Scan for the cell matching the given text and deliver its [X, Y] coordinate at center. 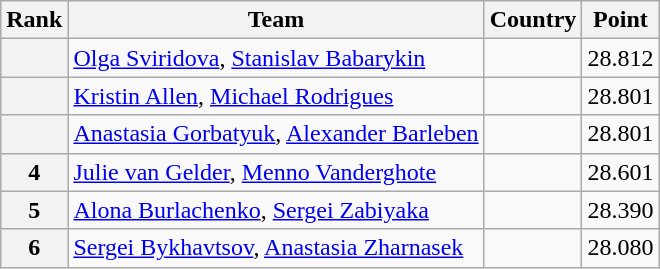
Anastasia Gorbatyuk, Alexander Barleben [276, 134]
Alona Burlachenko, Sergei Zabiyaka [276, 210]
Julie van Gelder, Menno Vanderghote [276, 172]
28.601 [620, 172]
Rank [34, 20]
6 [34, 248]
4 [34, 172]
Kristin Allen, Michael Rodrigues [276, 96]
28.812 [620, 58]
Sergei Bykhavtsov, Anastasia Zharnasek [276, 248]
Olga Sviridova, Stanislav Babarykin [276, 58]
5 [34, 210]
Team [276, 20]
28.080 [620, 248]
Country [533, 20]
Point [620, 20]
28.390 [620, 210]
